Pinpoint the cell where the given text exists, returning its (x, y) midpoint coordinate. 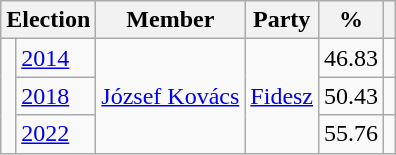
Party (282, 20)
2022 (56, 134)
46.83 (352, 58)
József Kovács (170, 96)
2014 (56, 58)
Member (170, 20)
55.76 (352, 134)
Fidesz (282, 96)
% (352, 20)
2018 (56, 96)
Election (48, 20)
50.43 (352, 96)
